Search for the cell housing the specified text and yield its [X, Y] center coordinate. 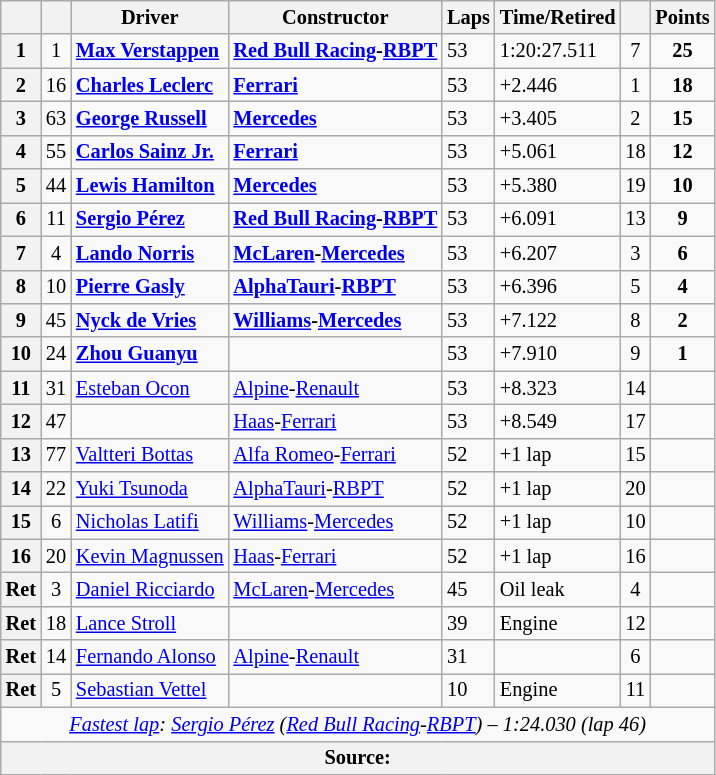
Pierre Gasly [150, 287]
Carlos Sainz Jr. [150, 152]
Daniel Ricciardo [150, 589]
Oil leak [558, 589]
Nyck de Vries [150, 320]
Valtteri Bottas [150, 455]
Zhou Guanyu [150, 354]
Alfa Romeo-Ferrari [336, 455]
Esteban Ocon [150, 388]
+3.405 [558, 118]
Yuki Tsunoda [150, 489]
Fastest lap: Sergio Pérez (Red Bull Racing-RBPT) – 1:24.030 (lap 46) [358, 724]
17 [635, 421]
Sergio Pérez [150, 219]
+5.061 [558, 152]
47 [56, 421]
+6.091 [558, 219]
Kevin Magnussen [150, 556]
Driver [150, 17]
1:20:27.511 [558, 51]
Charles Leclerc [150, 85]
19 [635, 186]
44 [56, 186]
63 [56, 118]
Sebastian Vettel [150, 690]
Time/Retired [558, 17]
Source: [358, 758]
George Russell [150, 118]
+6.396 [558, 287]
+7.910 [558, 354]
39 [468, 623]
Constructor [336, 17]
Lando Norris [150, 253]
+6.207 [558, 253]
22 [56, 489]
Max Verstappen [150, 51]
+7.122 [558, 320]
Points [682, 17]
55 [56, 152]
+2.446 [558, 85]
Lewis Hamilton [150, 186]
Nicholas Latifi [150, 522]
24 [56, 354]
Lance Stroll [150, 623]
Fernando Alonso [150, 657]
Laps [468, 17]
+8.549 [558, 421]
+5.380 [558, 186]
77 [56, 455]
25 [682, 51]
+8.323 [558, 388]
